From the cell containing the given text, extract its center point as (x, y) coordinate. 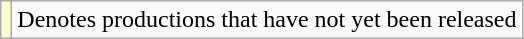
Denotes productions that have not yet been released (267, 20)
